Locate the cell with the specified text and output its [x, y] center coordinate. 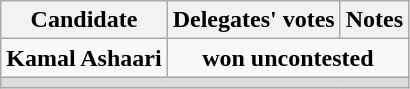
Candidate [84, 20]
won uncontested [288, 58]
Kamal Ashaari [84, 58]
Delegates' votes [254, 20]
Notes [374, 20]
